Locate the cell with the specified text and output its [X, Y] center coordinate. 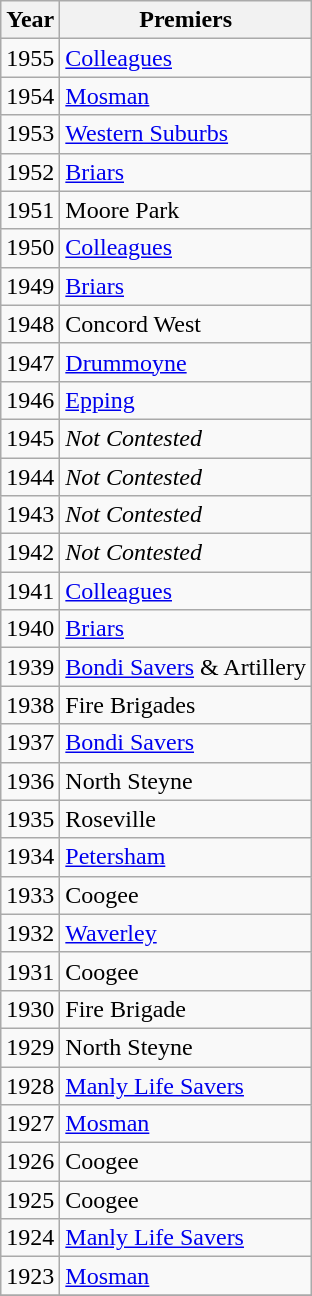
Western Suburbs [186, 134]
1940 [30, 629]
1925 [30, 1200]
Petersham [186, 857]
1954 [30, 96]
Year [30, 20]
1948 [30, 324]
Premiers [186, 20]
Bondi Savers & Artillery [186, 667]
Concord West [186, 324]
1937 [30, 743]
1943 [30, 515]
Moore Park [186, 210]
1944 [30, 477]
1923 [30, 1276]
1929 [30, 1047]
1928 [30, 1085]
1933 [30, 895]
Waverley [186, 933]
Epping [186, 400]
1939 [30, 667]
1946 [30, 400]
1949 [30, 286]
1924 [30, 1238]
1935 [30, 819]
1951 [30, 210]
1955 [30, 58]
1947 [30, 362]
1945 [30, 438]
1936 [30, 781]
1931 [30, 971]
1938 [30, 705]
Drummoyne [186, 362]
1942 [30, 553]
Fire Brigades [186, 705]
1926 [30, 1162]
1950 [30, 248]
1952 [30, 172]
Fire Brigade [186, 1009]
1934 [30, 857]
1930 [30, 1009]
Roseville [186, 819]
Bondi Savers [186, 743]
1927 [30, 1124]
1941 [30, 591]
1953 [30, 134]
1932 [30, 933]
